Return the [X, Y] coordinate for the center point of the cell that contains the specified text.  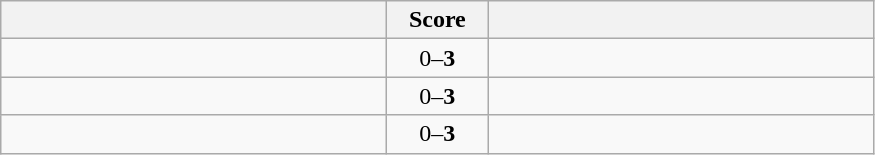
Score [438, 20]
